Output the (x, y) coordinate of the center of the cell containing the given text.  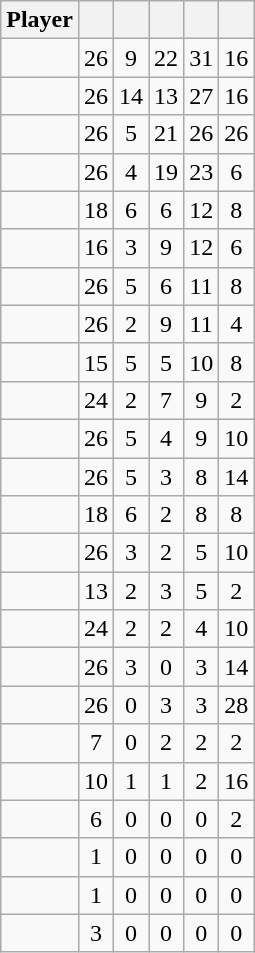
22 (166, 58)
27 (202, 96)
19 (166, 172)
23 (202, 172)
Player (40, 20)
28 (236, 705)
21 (166, 134)
31 (202, 58)
15 (96, 362)
